Pinpoint the cell where the given text exists, returning its [x, y] midpoint coordinate. 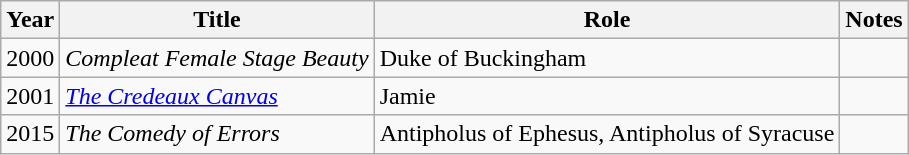
2015 [30, 134]
Year [30, 20]
The Comedy of Errors [217, 134]
Antipholus of Ephesus, Antipholus of Syracuse [607, 134]
Duke of Buckingham [607, 58]
2000 [30, 58]
The Credeaux Canvas [217, 96]
Compleat Female Stage Beauty [217, 58]
Role [607, 20]
Title [217, 20]
Notes [874, 20]
Jamie [607, 96]
2001 [30, 96]
